Return (X, Y) of the center of cell containing provided text 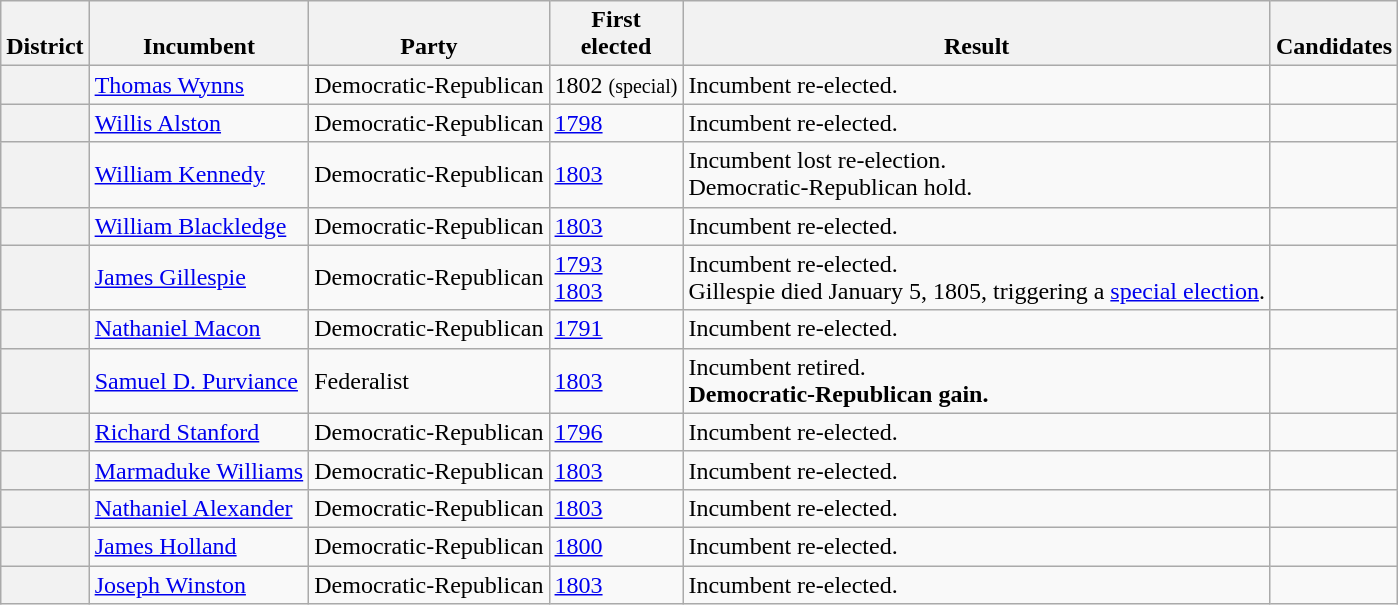
1796 (616, 432)
James Gillespie (199, 278)
District (45, 34)
Incumbent (199, 34)
1802 (special) (616, 85)
Thomas Wynns (199, 85)
Marmaduke Williams (199, 470)
Nathaniel Alexander (199, 508)
Richard Stanford (199, 432)
Party (429, 34)
William Kennedy (199, 174)
1791 (616, 329)
Candidates (1334, 34)
Federalist (429, 380)
1798 (616, 123)
Willis Alston (199, 123)
Samuel D. Purviance (199, 380)
William Blackledge (199, 226)
Firstelected (616, 34)
Incumbent retired.Democratic-Republican gain. (977, 380)
Result (977, 34)
Nathaniel Macon (199, 329)
1800 (616, 546)
17931803 (616, 278)
Incumbent lost re-election.Democratic-Republican hold. (977, 174)
James Holland (199, 546)
Joseph Winston (199, 585)
Incumbent re-elected.Gillespie died January 5, 1805, triggering a special election. (977, 278)
